From the cell containing the given text, extract its center point as [x, y] coordinate. 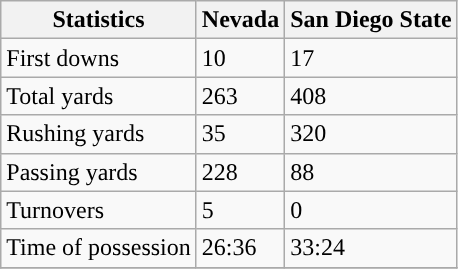
228 [240, 172]
17 [371, 58]
Total yards [99, 96]
Passing yards [99, 172]
San Diego State [371, 20]
0 [371, 210]
Statistics [99, 20]
Time of possession [99, 248]
Turnovers [99, 210]
408 [371, 96]
10 [240, 58]
88 [371, 172]
5 [240, 210]
33:24 [371, 248]
26:36 [240, 248]
Nevada [240, 20]
First downs [99, 58]
35 [240, 134]
Rushing yards [99, 134]
320 [371, 134]
263 [240, 96]
